Find where the given text appears and provide that cell's center as [x, y] coordinate. 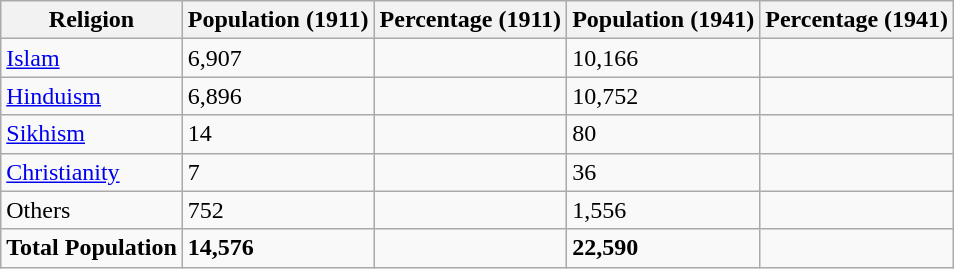
Sikhism [92, 134]
752 [278, 210]
Population (1941) [664, 20]
22,590 [664, 248]
Percentage (1911) [470, 20]
Population (1911) [278, 20]
10,166 [664, 58]
Religion [92, 20]
14 [278, 134]
Islam [92, 58]
7 [278, 172]
Hinduism [92, 96]
6,896 [278, 96]
Christianity [92, 172]
80 [664, 134]
Percentage (1941) [857, 20]
6,907 [278, 58]
36 [664, 172]
Others [92, 210]
10,752 [664, 96]
1,556 [664, 210]
Total Population [92, 248]
14,576 [278, 248]
